Detect which cell encompasses the target text, then output its (x, y) center coordinate. 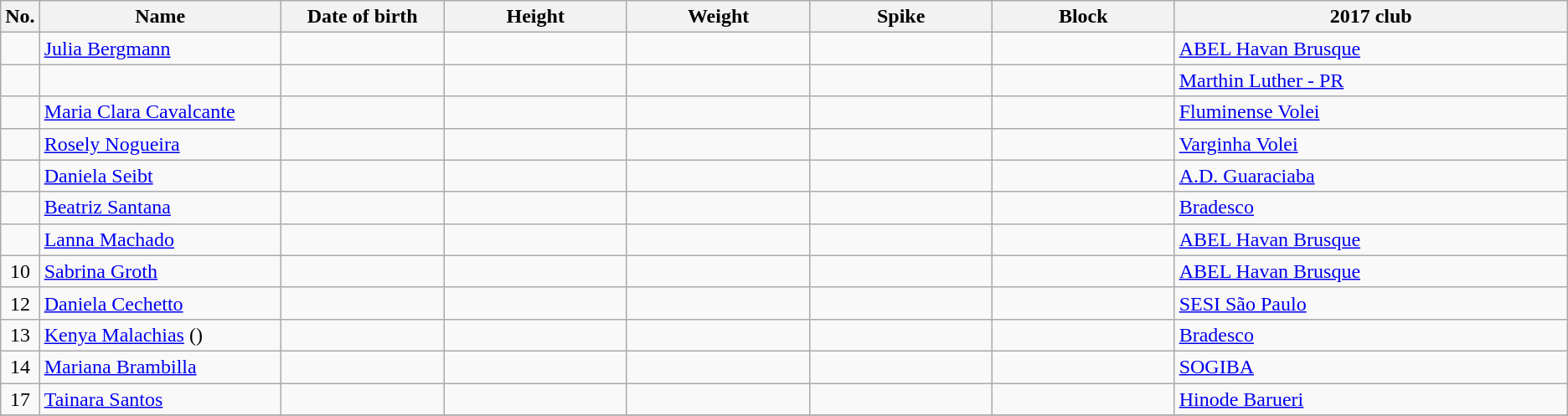
Hinode Barueri (1370, 399)
13 (20, 335)
Maria Clara Cavalcante (160, 112)
Lanna Machado (160, 239)
Julia Bergmann (160, 49)
Fluminense Volei (1370, 112)
Kenya Malachias () (160, 335)
2017 club (1370, 17)
No. (20, 17)
SOGIBA (1370, 367)
Marthin Luther - PR (1370, 80)
SESI São Paulo (1370, 303)
Sabrina Groth (160, 271)
Block (1083, 17)
Daniela Cechetto (160, 303)
Weight (719, 17)
10 (20, 271)
Date of birth (362, 17)
Rosely Nogueira (160, 144)
Spike (901, 17)
Tainara Santos (160, 399)
12 (20, 303)
Beatriz Santana (160, 208)
A.D. Guaraciaba (1370, 176)
Mariana Brambilla (160, 367)
Varginha Volei (1370, 144)
17 (20, 399)
Name (160, 17)
Height (535, 17)
Daniela Seibt (160, 176)
14 (20, 367)
